Identify which cell holds the provided text, then report its (X, Y) central coordinate. 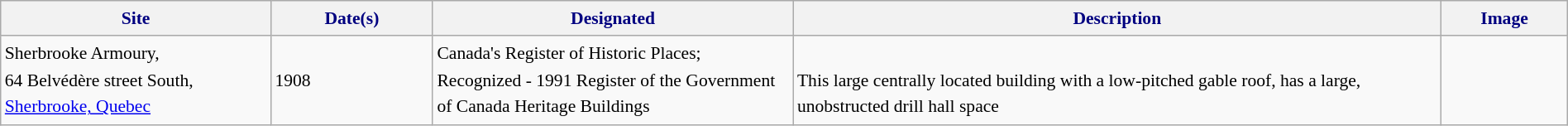
Site (136, 18)
This large centrally located building with a low-pitched gable roof, has a large, unobstructed drill hall space (1117, 81)
Sherbrooke Armoury,64 Belvédère street South,Sherbrooke, Quebec (136, 81)
Image (1504, 18)
Description (1117, 18)
Date(s) (351, 18)
Canada's Register of Historic Places; Recognized - 1991 Register of the Government of Canada Heritage Buildings (613, 81)
Designated (613, 18)
1908 (351, 81)
